Find where the given text appears and provide that cell's center as [X, Y] coordinate. 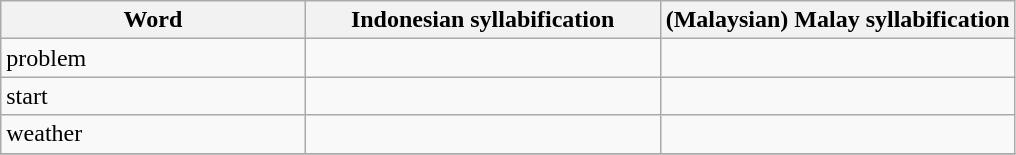
Indonesian syllabification [482, 20]
problem [153, 58]
weather [153, 134]
start [153, 96]
(Malaysian) Malay syllabification [838, 20]
Word [153, 20]
